Identify which cell holds the provided text, then report its [X, Y] central coordinate. 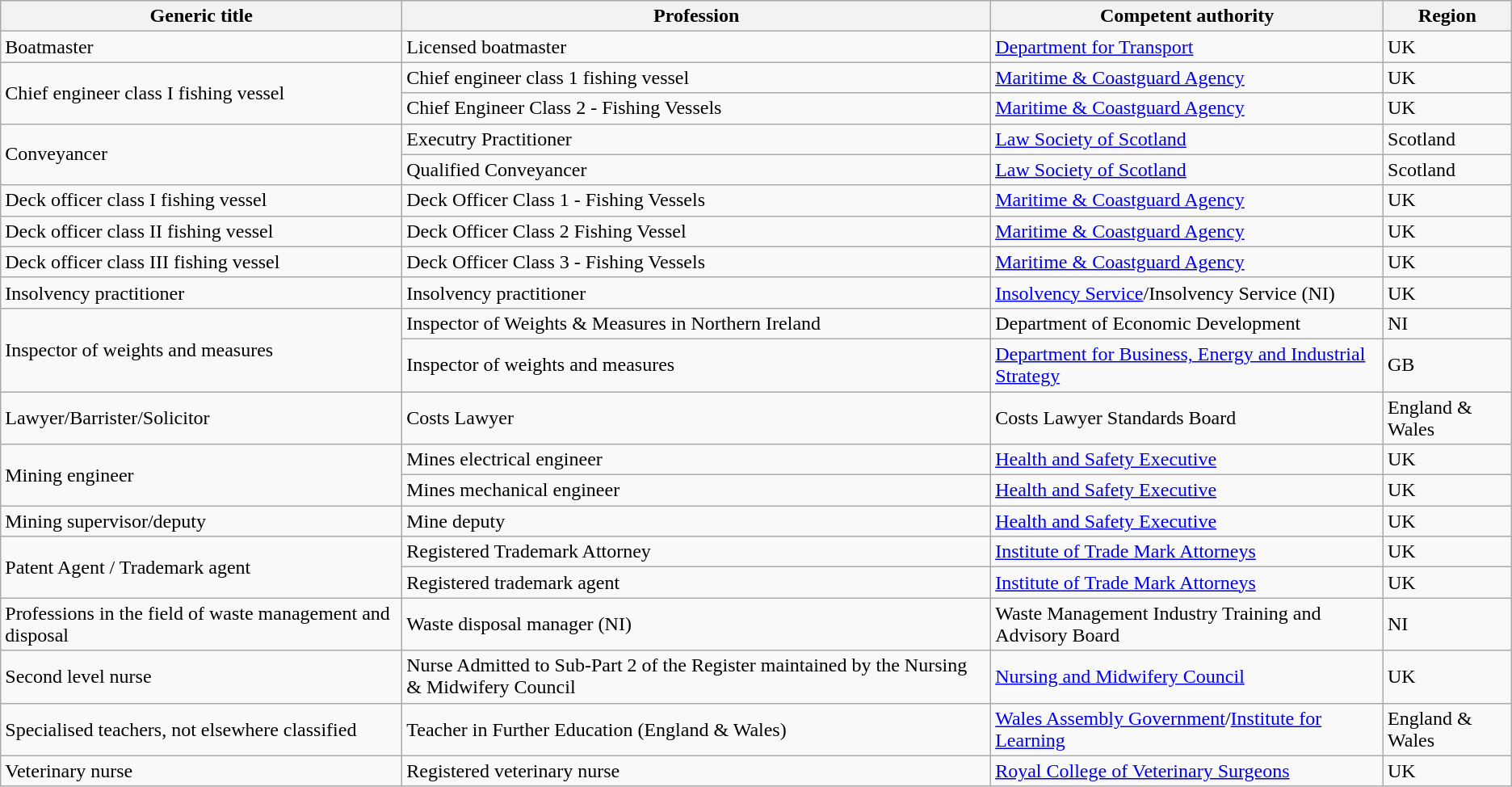
Veterinary nurse [202, 771]
Boatmaster [202, 47]
Deck officer class I fishing vessel [202, 200]
Insolvency Service/Insolvency Service (NI) [1187, 292]
Generic title [202, 16]
Mining supervisor/deputy [202, 521]
Deck officer class III fishing vessel [202, 262]
Registered trademark agent [696, 583]
Chief Engineer Class 2 - Fishing Vessels [696, 108]
Waste Management Industry Training and Advisory Board [1187, 624]
Registered veterinary nurse [696, 771]
Wales Assembly Government/Institute for Learning [1187, 729]
Department for Transport [1187, 47]
Mining engineer [202, 475]
Inspector of Weights & Measures in Northern Ireland [696, 323]
Second level nurse [202, 677]
Conveyancer [202, 154]
Patent Agent / Trademark agent [202, 567]
Deck Officer Class 1 - Fishing Vessels [696, 200]
Profession [696, 16]
Mines mechanical engineer [696, 490]
Teacher in Further Education (England & Wales) [696, 729]
Costs Lawyer [696, 417]
Nursing and Midwifery Council [1187, 677]
GB [1447, 365]
Licensed boatmaster [696, 47]
Mines electrical engineer [696, 460]
Region [1447, 16]
Waste disposal manager (NI) [696, 624]
Costs Lawyer Standards Board [1187, 417]
Chief engineer class I fishing vessel [202, 93]
Mine deputy [696, 521]
Deck Officer Class 2 Fishing Vessel [696, 231]
Qualified Conveyancer [696, 170]
Nurse Admitted to Sub-Part 2 of the Register maintained by the Nursing & Midwifery Council [696, 677]
Royal College of Veterinary Surgeons [1187, 771]
Department of Economic Development [1187, 323]
Department for Business, Energy and Industrial Strategy [1187, 365]
Competent authority [1187, 16]
Specialised teachers, not elsewhere classified [202, 729]
Professions in the field of waste management and disposal [202, 624]
Registered Trademark Attorney [696, 552]
Deck officer class II fishing vessel [202, 231]
Deck Officer Class 3 - Fishing Vessels [696, 262]
Lawyer/Barrister/Solicitor [202, 417]
Chief engineer class 1 fishing vessel [696, 78]
Executry Practitioner [696, 139]
